Return [X, Y] of the center of cell containing provided text 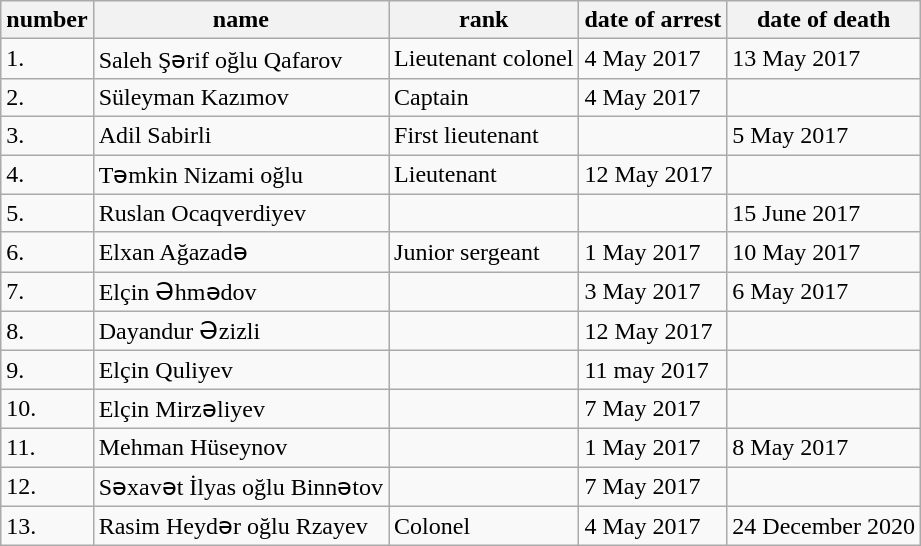
3 May 2017 [653, 292]
Süleyman Kazımov [240, 97]
1. [47, 59]
First lieutenant [484, 135]
11 may 2017 [653, 370]
date of arrest [653, 20]
6. [47, 252]
10. [47, 409]
Elçin Quliyev [240, 370]
7. [47, 292]
Mehman Hüseynov [240, 447]
5. [47, 213]
Colonel [484, 526]
Elçin Əhmədov [240, 292]
8. [47, 331]
Ruslan Ocaqverdiyev [240, 213]
Səxavət İlyas oğlu Binnətov [240, 486]
8 May 2017 [824, 447]
10 May 2017 [824, 252]
13 May 2017 [824, 59]
Saleh Şərif oğlu Qafarov [240, 59]
Lieutenant colonel [484, 59]
Təmkin Nizami oğlu [240, 174]
11. [47, 447]
Junior sergeant [484, 252]
Lieutenant [484, 174]
12. [47, 486]
2. [47, 97]
5 May 2017 [824, 135]
24 December 2020 [824, 526]
Elxan Ağazadə [240, 252]
6 May 2017 [824, 292]
name [240, 20]
number [47, 20]
Dayandur Əzizli [240, 331]
9. [47, 370]
Captain [484, 97]
Adil Sabirli [240, 135]
date of death [824, 20]
Rasim Heydər oğlu Rzayev [240, 526]
4. [47, 174]
3. [47, 135]
Elçin Mirzəliyev [240, 409]
rank [484, 20]
13. [47, 526]
15 June 2017 [824, 213]
